Return [x, y] of the center of cell containing provided text 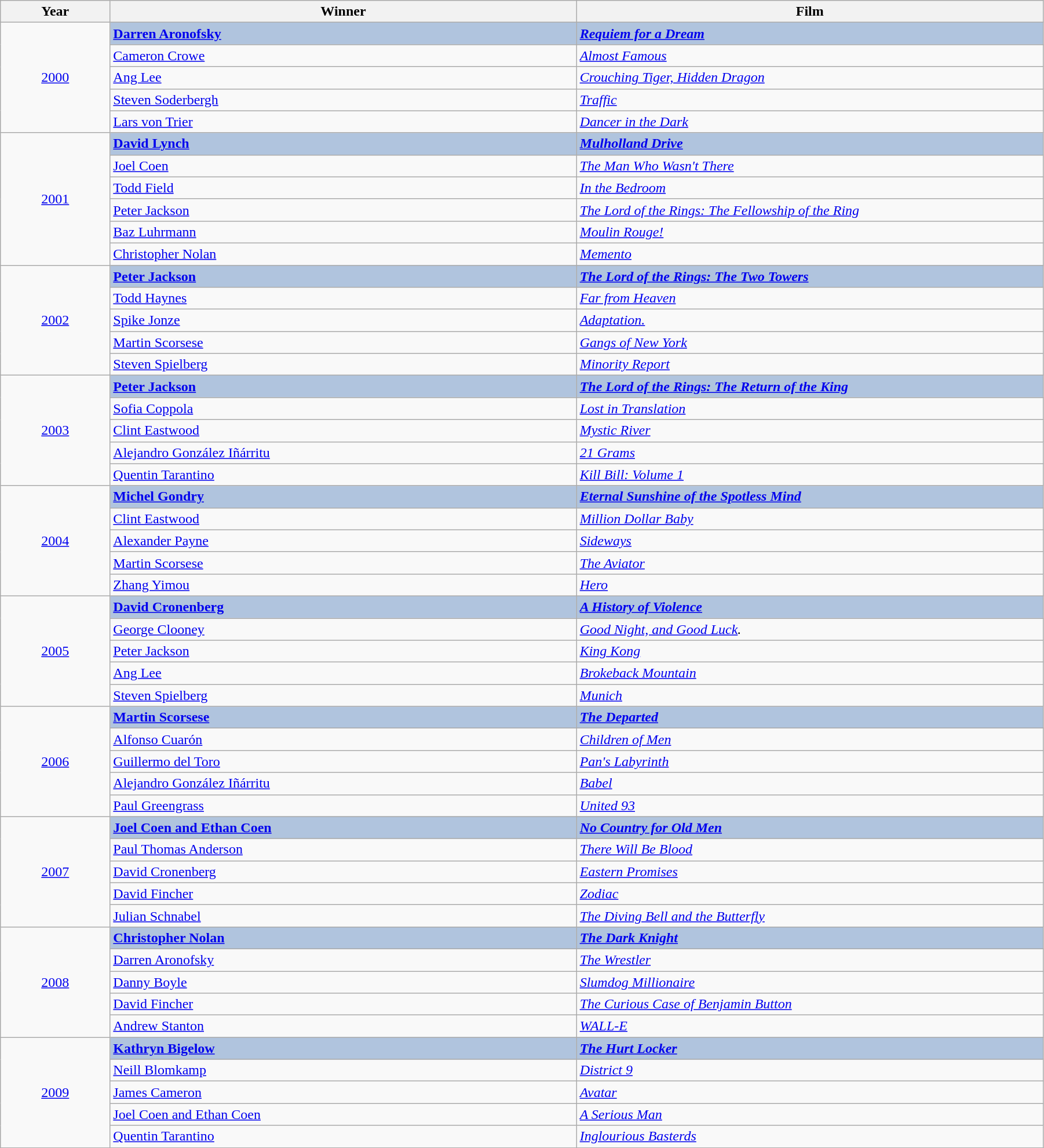
Munich [810, 695]
No Country for Old Men [810, 828]
2005 [56, 651]
David Lynch [343, 144]
Adaptation. [810, 320]
Moulin Rouge! [810, 232]
Steven Soderbergh [343, 100]
Inglourious Basterds [810, 1136]
Danny Boyle [343, 982]
A History of Violence [810, 607]
Pan's Labyrinth [810, 761]
District 9 [810, 1070]
Guillermo del Toro [343, 761]
Brokeback Mountain [810, 673]
Eastern Promises [810, 872]
The Man Who Wasn't There [810, 166]
Mystic River [810, 431]
Todd Haynes [343, 298]
2002 [56, 320]
2000 [56, 78]
In the Bedroom [810, 188]
Far from Heaven [810, 298]
Andrew Stanton [343, 1026]
Paul Thomas Anderson [343, 850]
21 Grams [810, 453]
The Departed [810, 717]
King Kong [810, 651]
Hero [810, 585]
Film [810, 12]
Zhang Yimou [343, 585]
Traffic [810, 100]
Zodiac [810, 894]
Almost Famous [810, 56]
Million Dollar Baby [810, 519]
Children of Men [810, 739]
Michel Gondry [343, 497]
Spike Jonze [343, 320]
Requiem for a Dream [810, 34]
The Dark Knight [810, 938]
Babel [810, 783]
The Diving Bell and the Butterfly [810, 916]
Eternal Sunshine of the Spotless Mind [810, 497]
Year [56, 12]
Good Night, and Good Luck. [810, 629]
2003 [56, 431]
The Hurt Locker [810, 1048]
Winner [343, 12]
Lars von Trier [343, 122]
Joel Coen [343, 166]
George Clooney [343, 629]
The Wrestler [810, 960]
Cameron Crowe [343, 56]
Crouching Tiger, Hidden Dragon [810, 78]
Alfonso Cuarón [343, 739]
2006 [56, 761]
The Aviator [810, 563]
Dancer in the Dark [810, 122]
2008 [56, 982]
The Curious Case of Benjamin Button [810, 1004]
2007 [56, 872]
Sofia Coppola [343, 409]
A Serious Man [810, 1114]
The Lord of the Rings: The Fellowship of the Ring [810, 210]
Paul Greengrass [343, 806]
2009 [56, 1092]
2001 [56, 199]
Lost in Translation [810, 409]
United 93 [810, 806]
Minority Report [810, 365]
Mulholland Drive [810, 144]
Kill Bill: Volume 1 [810, 475]
Todd Field [343, 188]
James Cameron [343, 1092]
Alexander Payne [343, 541]
There Will Be Blood [810, 850]
The Lord of the Rings: The Two Towers [810, 276]
Kathryn Bigelow [343, 1048]
Neill Blomkamp [343, 1070]
Avatar [810, 1092]
The Lord of the Rings: The Return of the King [810, 387]
WALL-E [810, 1026]
Memento [810, 254]
Sideways [810, 541]
2004 [56, 541]
Julian Schnabel [343, 916]
Gangs of New York [810, 342]
Slumdog Millionaire [810, 982]
Baz Luhrmann [343, 232]
